Determine the [x, y] coordinate at the center of the cell enclosing the given text.  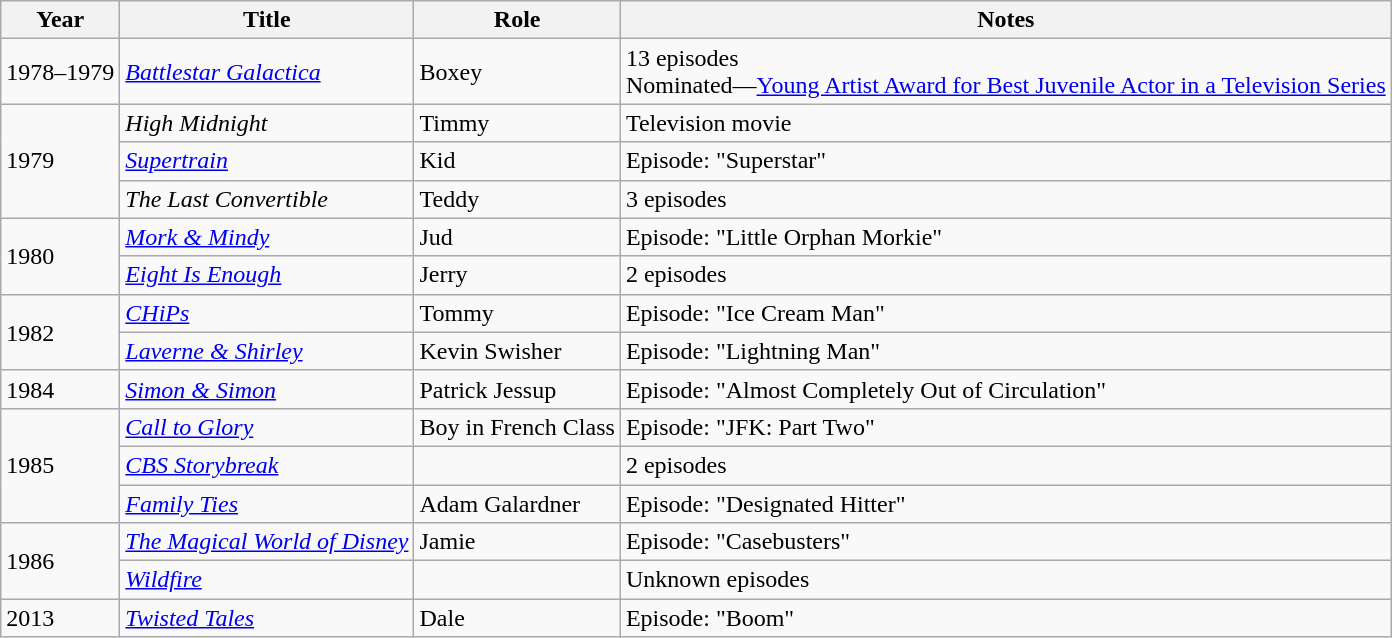
Twisted Tales [267, 618]
Unknown episodes [1006, 580]
Timmy [517, 123]
Episode: "Boom" [1006, 618]
Simon & Simon [267, 389]
1979 [60, 161]
Teddy [517, 199]
1984 [60, 389]
Adam Galardner [517, 503]
Jerry [517, 275]
Title [267, 20]
Jamie [517, 542]
Jud [517, 237]
Dale [517, 618]
High Midnight [267, 123]
Episode: "Designated Hitter" [1006, 503]
1986 [60, 561]
2013 [60, 618]
Battlestar Galactica [267, 72]
13 episodesNominated—Young Artist Award for Best Juvenile Actor in a Television Series [1006, 72]
Boxey [517, 72]
Mork & Mindy [267, 237]
Call to Glory [267, 427]
Episode: "Almost Completely Out of Circulation" [1006, 389]
Notes [1006, 20]
Episode: "Lightning Man" [1006, 351]
Television movie [1006, 123]
Kevin Swisher [517, 351]
1980 [60, 256]
Laverne & Shirley [267, 351]
3 episodes [1006, 199]
1982 [60, 332]
Family Ties [267, 503]
Kid [517, 161]
Tommy [517, 313]
Year [60, 20]
1985 [60, 465]
Episode: "Little Orphan Morkie" [1006, 237]
Episode: "Superstar" [1006, 161]
Episode: "Ice Cream Man" [1006, 313]
Episode: "Casebusters" [1006, 542]
Wildfire [267, 580]
CHiPs [267, 313]
The Magical World of Disney [267, 542]
Supertrain [267, 161]
Episode: "JFK: Part Two" [1006, 427]
Role [517, 20]
Boy in French Class [517, 427]
CBS Storybreak [267, 465]
Patrick Jessup [517, 389]
Eight Is Enough [267, 275]
The Last Convertible [267, 199]
1978–1979 [60, 72]
